From the cell containing the given text, extract its center point as [x, y] coordinate. 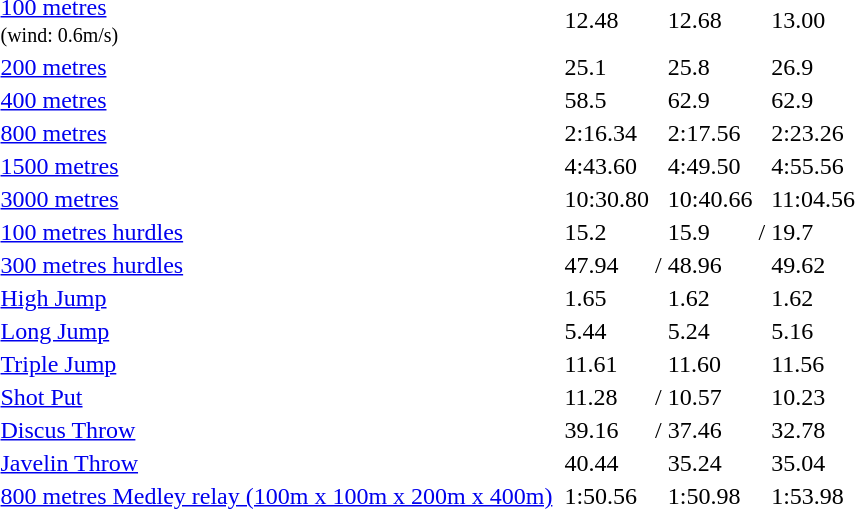
11.60 [710, 364]
15.2 [607, 232]
4:49.50 [710, 166]
15.9 [710, 232]
35.24 [710, 463]
2:16.34 [607, 133]
5.24 [710, 331]
5.44 [607, 331]
47.94 [607, 265]
4:43.60 [607, 166]
39.16 [607, 430]
25.1 [607, 67]
10:40.66 [710, 199]
11.28 [607, 397]
37.46 [710, 430]
10.57 [710, 397]
11.61 [607, 364]
1.65 [607, 298]
40.44 [607, 463]
25.8 [710, 67]
2:17.56 [710, 133]
58.5 [607, 100]
1.62 [710, 298]
62.9 [710, 100]
10:30.80 [607, 199]
48.96 [710, 265]
